Identify which cell holds the provided text, then report its [x, y] central coordinate. 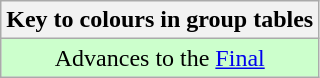
Advances to the Final [160, 58]
Key to colours in group tables [160, 20]
